Scan for the cell matching the given text and deliver its (x, y) coordinate at center. 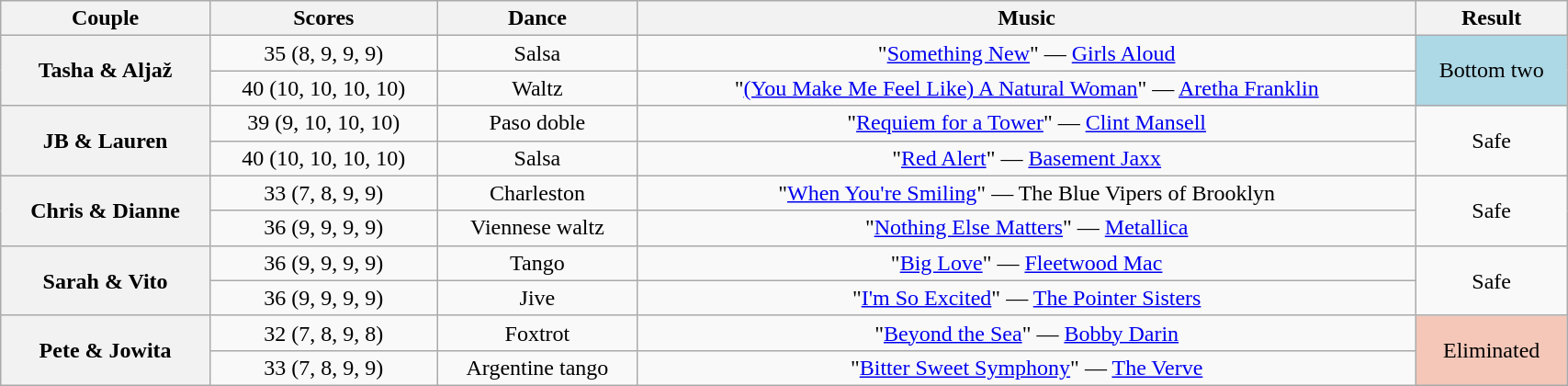
"I'm So Excited" — The Pointer Sisters (1027, 298)
Eliminated (1492, 350)
Sarah & Vito (106, 280)
Paso doble (536, 123)
Viennese waltz (536, 228)
Chris & Dianne (106, 210)
Dance (536, 18)
"Beyond the Sea" — Bobby Darin (1027, 333)
"Big Love" — Fleetwood Mac (1027, 263)
Argentine tango (536, 368)
"Nothing Else Matters" — Metallica (1027, 228)
39 (9, 10, 10, 10) (323, 123)
Charleston (536, 193)
"Bitter Sweet Symphony" — The Verve (1027, 368)
Waltz (536, 88)
Scores (323, 18)
"Red Alert" — Basement Jaxx (1027, 158)
"(You Make Me Feel Like) A Natural Woman" — Aretha Franklin (1027, 88)
35 (8, 9, 9, 9) (323, 53)
Result (1492, 18)
Jive (536, 298)
Foxtrot (536, 333)
"Requiem for a Tower" — Clint Mansell (1027, 123)
"Something New" — Girls Aloud (1027, 53)
Tasha & Aljaž (106, 71)
Couple (106, 18)
JB & Lauren (106, 141)
"When You're Smiling" — The Blue Vipers of Brooklyn (1027, 193)
Bottom two (1492, 71)
32 (7, 8, 9, 8) (323, 333)
Pete & Jowita (106, 350)
Music (1027, 18)
Tango (536, 263)
